Pinpoint the cell where the given text exists, returning its [x, y] midpoint coordinate. 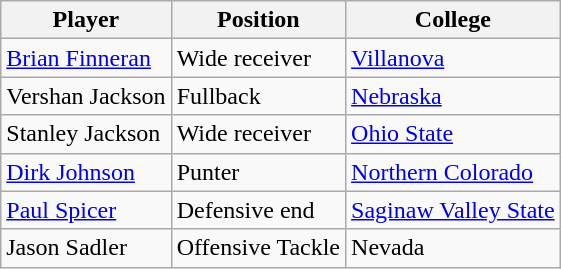
Dirk Johnson [86, 172]
College [454, 20]
Nevada [454, 248]
Stanley Jackson [86, 134]
Punter [258, 172]
Jason Sadler [86, 248]
Vershan Jackson [86, 96]
Saginaw Valley State [454, 210]
Player [86, 20]
Fullback [258, 96]
Position [258, 20]
Paul Spicer [86, 210]
Northern Colorado [454, 172]
Brian Finneran [86, 58]
Defensive end [258, 210]
Offensive Tackle [258, 248]
Nebraska [454, 96]
Ohio State [454, 134]
Villanova [454, 58]
